Find where the given text appears and provide that cell's center as (x, y) coordinate. 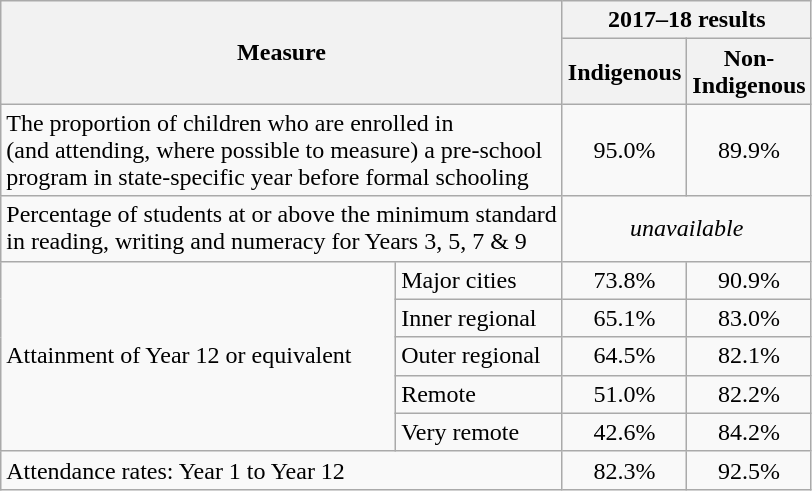
2017–18 results (686, 20)
42.6% (624, 432)
Inner regional (480, 318)
89.9% (749, 150)
73.8% (624, 280)
64.5% (624, 356)
Measure (282, 52)
Percentage of students at or above the minimum standardin reading, writing and numeracy for Years 3, 5, 7 & 9 (282, 228)
Attendance rates: Year 1 to Year 12 (282, 470)
Non-Indigenous (749, 72)
92.5% (749, 470)
95.0% (624, 150)
82.1% (749, 356)
51.0% (624, 394)
90.9% (749, 280)
Major cities (480, 280)
83.0% (749, 318)
82.3% (624, 470)
Indigenous (624, 72)
Attainment of Year 12 or equivalent (198, 356)
84.2% (749, 432)
unavailable (686, 228)
Outer regional (480, 356)
65.1% (624, 318)
Very remote (480, 432)
82.2% (749, 394)
Remote (480, 394)
